Identify which cell holds the provided text, then report its (X, Y) central coordinate. 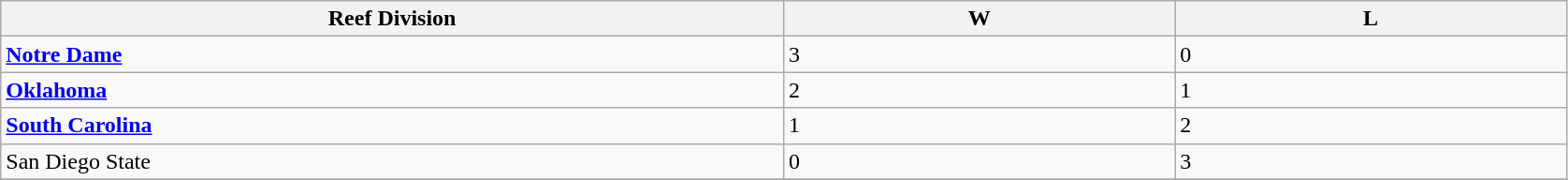
Reef Division (393, 19)
South Carolina (393, 126)
L (1371, 19)
Notre Dame (393, 54)
Oklahoma (393, 90)
San Diego State (393, 161)
W (979, 19)
